Search for the cell housing the specified text and yield its [X, Y] center coordinate. 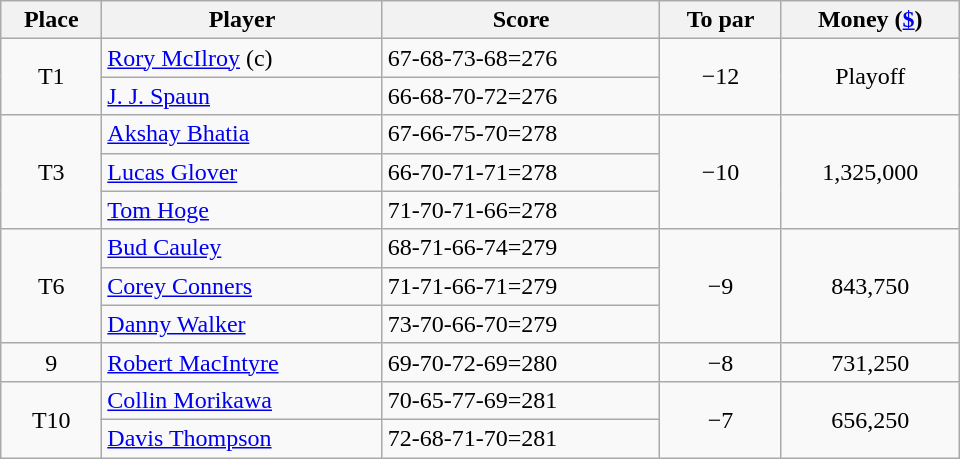
T3 [52, 172]
9 [52, 362]
Corey Conners [242, 286]
Playoff [870, 77]
67-68-73-68=276 [521, 58]
67-66-75-70=278 [521, 134]
T6 [52, 286]
Robert MacIntyre [242, 362]
73-70-66-70=279 [521, 324]
Place [52, 20]
−12 [720, 77]
71-71-66-71=279 [521, 286]
J. J. Spaun [242, 96]
Danny Walker [242, 324]
Score [521, 20]
843,750 [870, 286]
T1 [52, 77]
Akshay Bhatia [242, 134]
Tom Hoge [242, 210]
72-68-71-70=281 [521, 438]
Money ($) [870, 20]
70-65-77-69=281 [521, 400]
T10 [52, 419]
Rory McIlroy (c) [242, 58]
731,250 [870, 362]
Collin Morikawa [242, 400]
66-68-70-72=276 [521, 96]
1,325,000 [870, 172]
66-70-71-71=278 [521, 172]
To par [720, 20]
Player [242, 20]
68-71-66-74=279 [521, 248]
−9 [720, 286]
−7 [720, 419]
Davis Thompson [242, 438]
71-70-71-66=278 [521, 210]
69-70-72-69=280 [521, 362]
−8 [720, 362]
Bud Cauley [242, 248]
−10 [720, 172]
Lucas Glover [242, 172]
656,250 [870, 419]
